From the cell containing the given text, extract its center point as (X, Y) coordinate. 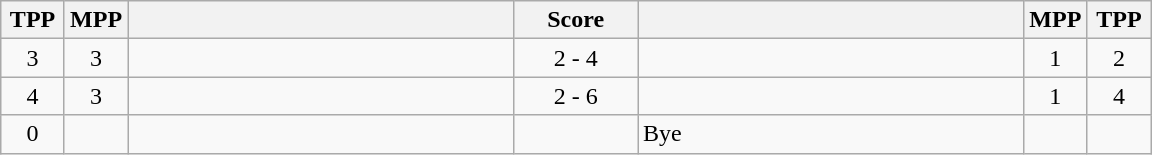
Score (576, 20)
2 - 6 (576, 96)
Bye (831, 134)
0 (33, 134)
2 (1119, 58)
2 - 4 (576, 58)
